Return (X, Y) of the center of cell containing provided text 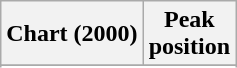
Peakposition (189, 34)
Chart (2000) (72, 34)
